Provide the (X, Y) coordinate of the cell's center where the given text is located.  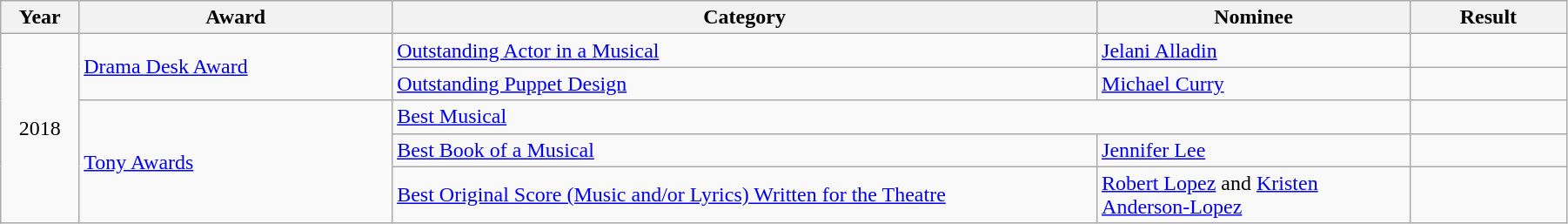
Drama Desk Award (236, 67)
Robert Lopez and Kristen Anderson-Lopez (1254, 195)
Best Musical (901, 117)
Best Book of a Musical (745, 150)
Tony Awards (236, 162)
Michael Curry (1254, 84)
Outstanding Actor in a Musical (745, 51)
Best Original Score (Music and/or Lyrics) Written for the Theatre (745, 195)
Category (745, 17)
Award (236, 17)
2018 (40, 129)
Jelani Alladin (1254, 51)
Nominee (1254, 17)
Year (40, 17)
Jennifer Lee (1254, 150)
Result (1488, 17)
Outstanding Puppet Design (745, 84)
